Determine the (X, Y) coordinate at the center of the cell enclosing the given text.  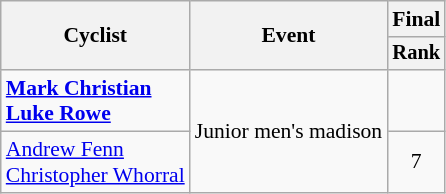
Andrew FennChristopher Whorral (96, 162)
Mark ChristianLuke Rowe (96, 100)
Event (288, 36)
Rank (416, 54)
Final (416, 19)
7 (416, 162)
Junior men's madison (288, 131)
Cyclist (96, 36)
